Detect which cell encompasses the target text, then output its [X, Y] center coordinate. 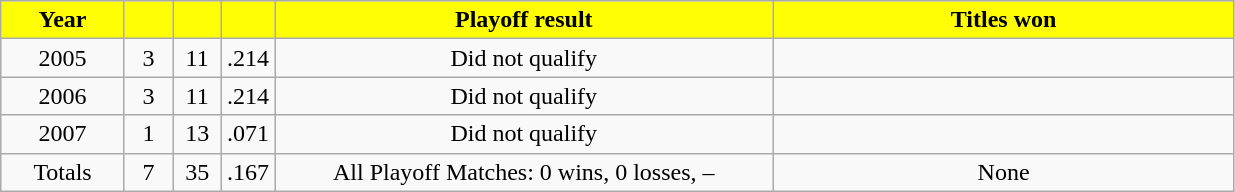
Totals [63, 172]
None [1004, 172]
All Playoff Matches: 0 wins, 0 losses, – [524, 172]
2007 [63, 134]
2006 [63, 96]
.071 [248, 134]
1 [148, 134]
Titles won [1004, 20]
13 [198, 134]
.167 [248, 172]
Year [63, 20]
35 [198, 172]
Playoff result [524, 20]
2005 [63, 58]
7 [148, 172]
